Extract the [x, y] coordinate from the center of the cell holding the provided text.  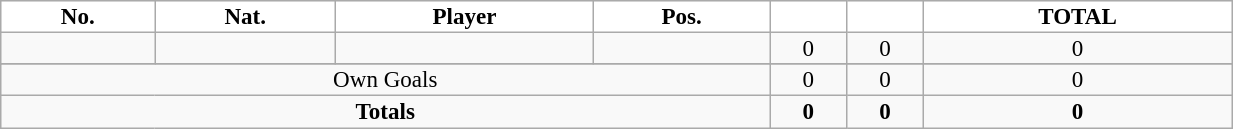
Pos. [682, 17]
No. [78, 17]
Nat. [246, 17]
TOTAL [1077, 17]
Player [465, 17]
Own Goals [386, 80]
Totals [386, 112]
